For the text-containing cell, return its midpoint in [X, Y] coordinate format. 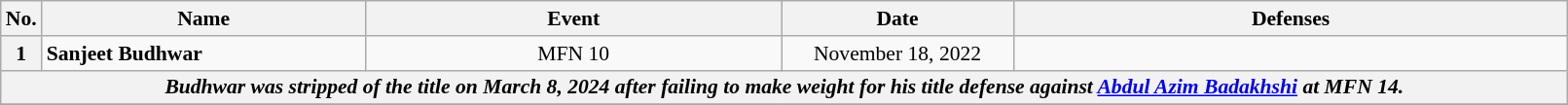
Date [897, 18]
Budhwar was stripped of the title on March 8, 2024 after failing to make weight for his title defense against Abdul Azim Badakhshi at MFN 14. [784, 87]
Defenses [1291, 18]
MFN 10 [574, 53]
November 18, 2022 [897, 53]
Sanjeet Budhwar [204, 53]
No. [21, 18]
1 [21, 53]
Event [574, 18]
Name [204, 18]
